Search for the cell housing the specified text and yield its [x, y] center coordinate. 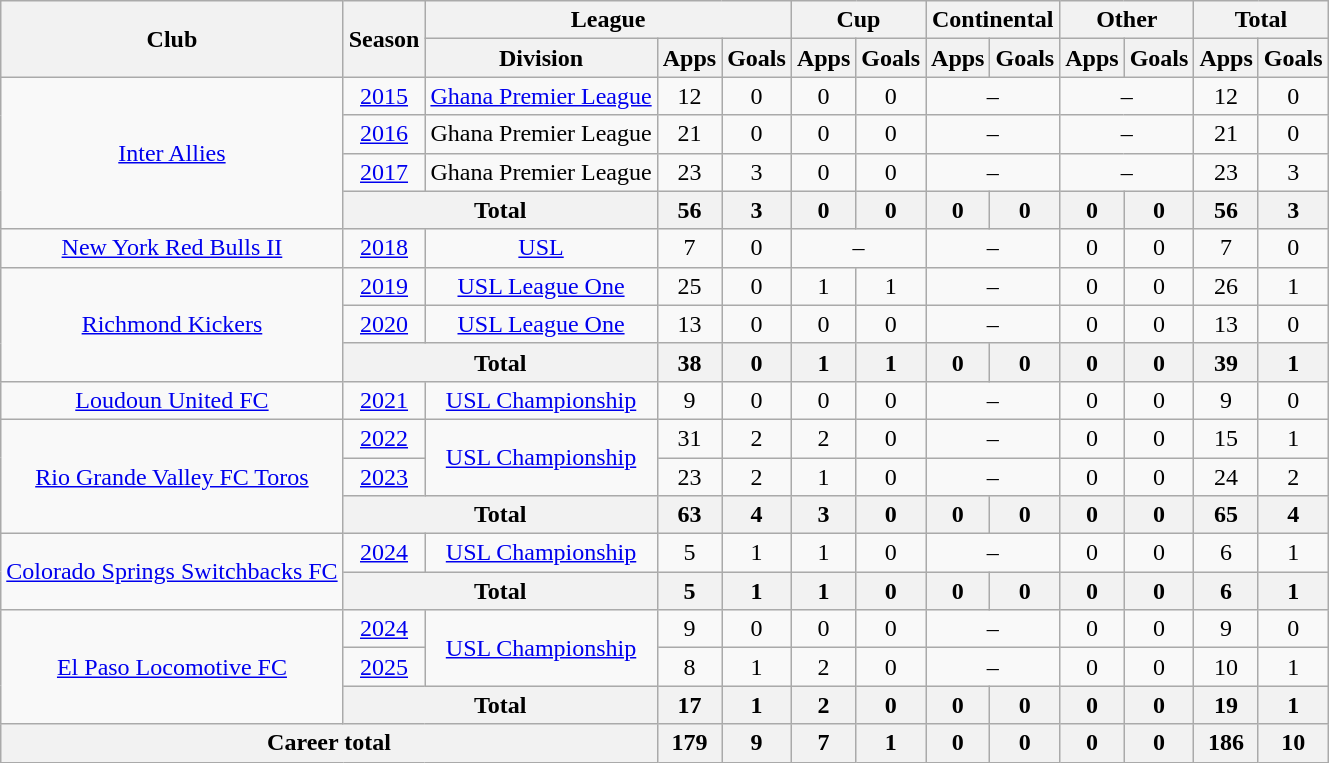
Continental [993, 20]
2017 [384, 172]
2020 [384, 324]
31 [689, 438]
25 [689, 286]
17 [689, 705]
Rio Grande Valley FC Toros [172, 476]
Richmond Kickers [172, 324]
Colorado Springs Switchbacks FC [172, 572]
Cup [858, 20]
2016 [384, 134]
Division [541, 58]
8 [689, 667]
Other [1127, 20]
26 [1226, 286]
Inter Allies [172, 153]
65 [1226, 515]
USL [541, 248]
2015 [384, 96]
24 [1226, 477]
38 [689, 362]
2022 [384, 438]
New York Red Bulls II [172, 248]
2021 [384, 400]
2025 [384, 667]
186 [1226, 743]
2019 [384, 286]
15 [1226, 438]
19 [1226, 705]
63 [689, 515]
Career total [329, 743]
179 [689, 743]
2018 [384, 248]
El Paso Locomotive FC [172, 667]
2023 [384, 477]
League [608, 20]
39 [1226, 362]
Club [172, 39]
Season [384, 39]
Loudoun United FC [172, 400]
